Output the (x, y) coordinate of the center of the cell containing the given text.  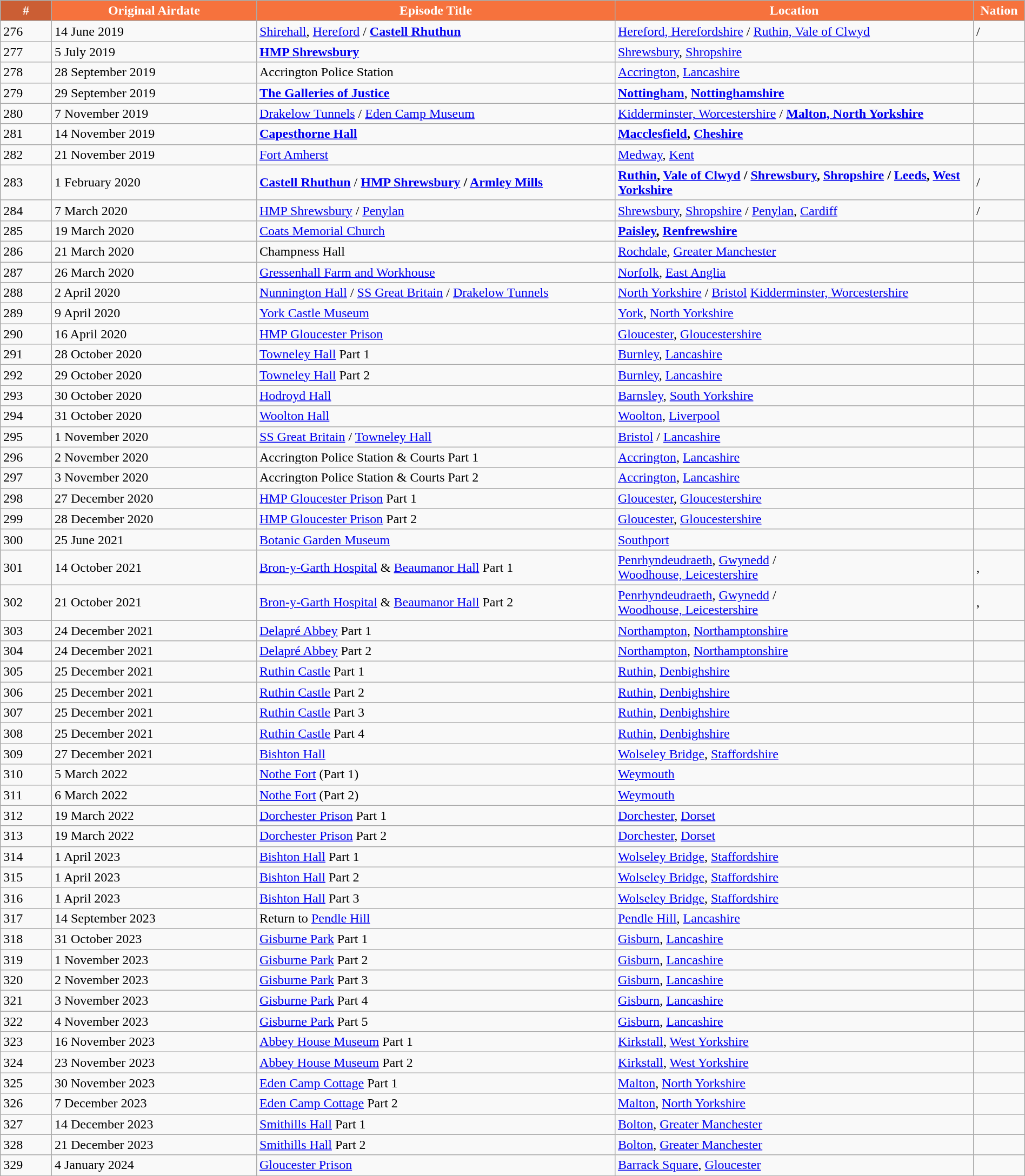
21 November 2019 (154, 155)
Bristol / Lancashire (794, 437)
York, North Yorkshire (794, 313)
Bron-y-Garth Hospital & Beaumanor Hall Part 2 (436, 602)
7 December 2023 (154, 1104)
285 (26, 231)
Southport (794, 539)
Rochdale, Greater Manchester (794, 251)
329 (26, 1165)
327 (26, 1124)
292 (26, 375)
16 November 2023 (154, 1042)
Ruthin Castle Part 4 (436, 733)
9 April 2020 (154, 313)
29 September 2019 (154, 93)
Drakelow Tunnels / Eden Camp Museum (436, 113)
27 December 2021 (154, 754)
302 (26, 602)
307 (26, 713)
276 (26, 31)
Eden Camp Cottage Part 2 (436, 1104)
Shirehall, Hereford / Castell Rhuthun (436, 31)
Bishton Hall Part 2 (436, 877)
HMP Gloucester Prison Part 1 (436, 498)
York Castle Museum (436, 313)
Bishton Hall Part 1 (436, 857)
287 (26, 272)
Ruthin Castle Part 1 (436, 672)
Pendle Hill, Lancashire (794, 918)
Nottingham, Nottinghamshire (794, 93)
305 (26, 672)
Abbey House Museum Part 1 (436, 1042)
Macclesfield, Cheshire (794, 134)
Hereford, Herefordshire / Ruthin, Vale of Clwyd (794, 31)
300 (26, 539)
320 (26, 980)
Coats Memorial Church (436, 231)
HMP Shrewsbury / Penylan (436, 210)
Dorchester Prison Part 2 (436, 836)
Return to Pendle Hill (436, 918)
5 March 2022 (154, 774)
30 October 2020 (154, 396)
Gisburne Park Part 5 (436, 1021)
29 October 2020 (154, 375)
Nunnington Hall / SS Great Britain / Drakelow Tunnels (436, 293)
309 (26, 754)
7 November 2019 (154, 113)
14 June 2019 (154, 31)
25 June 2021 (154, 539)
14 October 2021 (154, 567)
Shrewsbury, Shropshire / Penylan, Cardiff (794, 210)
14 November 2019 (154, 134)
289 (26, 313)
296 (26, 457)
Smithills Hall Part 1 (436, 1124)
323 (26, 1042)
315 (26, 877)
The Galleries of Justice (436, 93)
2 November 2023 (154, 980)
294 (26, 416)
Gloucester Prison (436, 1165)
325 (26, 1083)
Hodroyd Hall (436, 396)
291 (26, 355)
North Yorkshire / Bristol Kidderminster, Worcestershire (794, 293)
322 (26, 1021)
293 (26, 396)
21 March 2020 (154, 251)
Barrack Square, Gloucester (794, 1165)
Kidderminster, Worcestershire / Malton, North Yorkshire (794, 113)
31 October 2023 (154, 939)
1 November 2023 (154, 959)
Eden Camp Cottage Part 1 (436, 1083)
HMP Gloucester Prison (436, 334)
Woolton Hall (436, 416)
Gisburne Park Part 3 (436, 980)
5 July 2019 (154, 52)
Woolton, Liverpool (794, 416)
SS Great Britain / Towneley Hall (436, 437)
Medway, Kent (794, 155)
312 (26, 816)
304 (26, 651)
Accrington Police Station & Courts Part 2 (436, 478)
306 (26, 692)
328 (26, 1145)
Delapré Abbey Part 1 (436, 631)
Ruthin, Vale of Clwyd / Shrewsbury, Shropshire / Leeds, West Yorkshire (794, 183)
283 (26, 183)
28 October 2020 (154, 355)
31 October 2020 (154, 416)
Bron-y-Garth Hospital & Beaumanor Hall Part 1 (436, 567)
23 November 2023 (154, 1063)
27 December 2020 (154, 498)
284 (26, 210)
3 November 2023 (154, 1001)
Towneley Hall Part 2 (436, 375)
4 November 2023 (154, 1021)
324 (26, 1063)
317 (26, 918)
280 (26, 113)
Original Airdate (154, 11)
Paisley, Renfrewshire (794, 231)
Ruthin Castle Part 2 (436, 692)
326 (26, 1104)
Smithills Hall Part 2 (436, 1145)
278 (26, 72)
Barnsley, South Yorkshire (794, 396)
295 (26, 437)
299 (26, 519)
Accrington Police Station & Courts Part 1 (436, 457)
Nation (999, 11)
6 March 2022 (154, 795)
19 March 2020 (154, 231)
313 (26, 836)
Castell Rhuthun / HMP Shrewsbury / Armley Mills (436, 183)
Capesthorne Hall (436, 134)
14 September 2023 (154, 918)
321 (26, 1001)
Gisburne Park Part 2 (436, 959)
Champness Hall (436, 251)
310 (26, 774)
298 (26, 498)
28 December 2020 (154, 519)
Abbey House Museum Part 2 (436, 1063)
308 (26, 733)
Shrewsbury, Shropshire (794, 52)
4 January 2024 (154, 1165)
30 November 2023 (154, 1083)
1 February 2020 (154, 183)
286 (26, 251)
2 November 2020 (154, 457)
277 (26, 52)
319 (26, 959)
21 December 2023 (154, 1145)
HMP Shrewsbury (436, 52)
Gisburne Park Part 4 (436, 1001)
Gressenhall Farm and Workhouse (436, 272)
316 (26, 898)
303 (26, 631)
2 April 2020 (154, 293)
Bishton Hall (436, 754)
281 (26, 134)
Ruthin Castle Part 3 (436, 713)
297 (26, 478)
1 November 2020 (154, 437)
318 (26, 939)
Fort Amherst (436, 155)
Towneley Hall Part 1 (436, 355)
Gisburne Park Part 1 (436, 939)
288 (26, 293)
Nothe Fort (Part 1) (436, 774)
Accrington Police Station (436, 72)
7 March 2020 (154, 210)
279 (26, 93)
Episode Title (436, 11)
3 November 2020 (154, 478)
# (26, 11)
Bishton Hall Part 3 (436, 898)
311 (26, 795)
Nothe Fort (Part 2) (436, 795)
16 April 2020 (154, 334)
21 October 2021 (154, 602)
Delapré Abbey Part 2 (436, 651)
Dorchester Prison Part 1 (436, 816)
HMP Gloucester Prison Part 2 (436, 519)
301 (26, 567)
Location (794, 11)
28 September 2019 (154, 72)
Botanic Garden Museum (436, 539)
14 December 2023 (154, 1124)
282 (26, 155)
290 (26, 334)
314 (26, 857)
26 March 2020 (154, 272)
Norfolk, East Anglia (794, 272)
